From the cell containing the given text, extract its center point as (X, Y) coordinate. 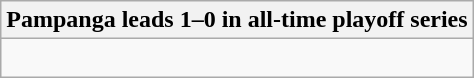
Pampanga leads 1–0 in all-time playoff series (237, 20)
